Output the [x, y] coordinate of the center of the cell containing the given text.  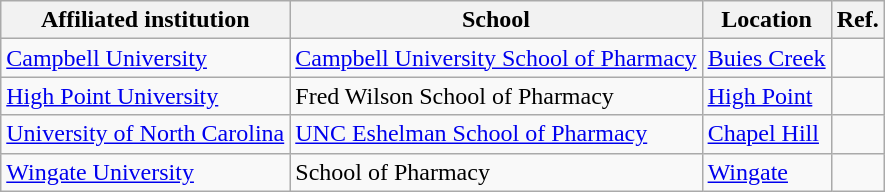
School [496, 20]
Campbell University School of Pharmacy [496, 58]
High Point [766, 96]
Chapel Hill [766, 134]
Ref. [858, 20]
Affiliated institution [146, 20]
Wingate [766, 172]
UNC Eshelman School of Pharmacy [496, 134]
Location [766, 20]
High Point University [146, 96]
Fred Wilson School of Pharmacy [496, 96]
University of North Carolina [146, 134]
School of Pharmacy [496, 172]
Campbell University [146, 58]
Buies Creek [766, 58]
Wingate University [146, 172]
